Scan for the cell matching the given text and deliver its (x, y) coordinate at center. 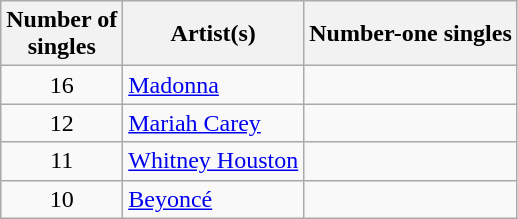
Mariah Carey (214, 123)
Whitney Houston (214, 161)
Artist(s) (214, 34)
11 (62, 161)
Madonna (214, 85)
Number-one singles (411, 34)
Number ofsingles (62, 34)
Beyoncé (214, 199)
12 (62, 123)
10 (62, 199)
16 (62, 85)
